Identify which cell holds the provided text, then report its (X, Y) central coordinate. 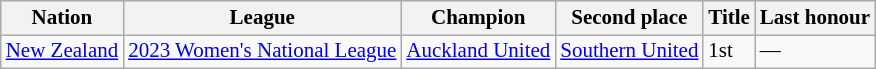
Southern United (629, 52)
Second place (629, 18)
Last honour (815, 18)
— (815, 52)
2023 Women's National League (262, 52)
1st (729, 52)
New Zealand (62, 52)
Nation (62, 18)
League (262, 18)
Title (729, 18)
Auckland United (478, 52)
Champion (478, 18)
